Return the (X, Y) coordinate for the center point of the cell that contains the specified text.  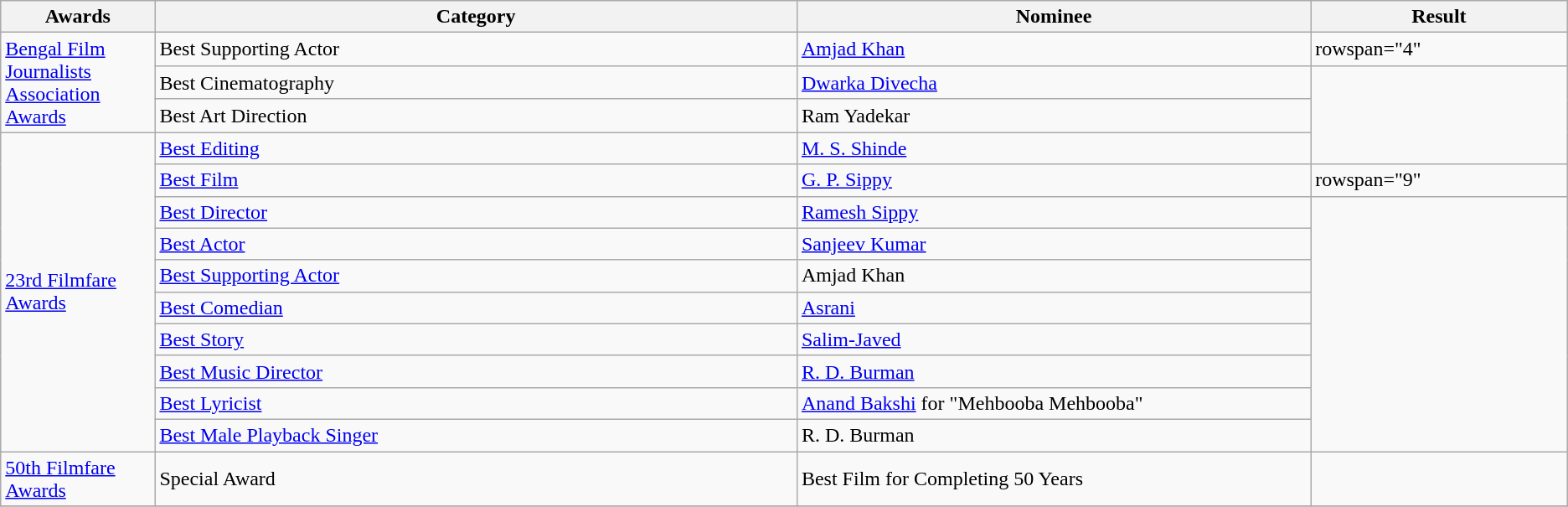
Category (476, 17)
Awards (78, 17)
rowspan="4" (1439, 49)
Best Film (476, 180)
Special Award (476, 478)
G. P. Sippy (1054, 180)
rowspan="9" (1439, 180)
Result (1439, 17)
Dwarka Divecha (1054, 82)
Nominee (1054, 17)
Best Lyricist (476, 403)
Ram Yadekar (1054, 116)
Anand Bakshi for "Mehbooba Mehbooba" (1054, 403)
23rd Filmfare Awards (78, 292)
50th Filmfare Awards (78, 478)
Best Actor (476, 244)
Sanjeev Kumar (1054, 244)
Best Comedian (476, 308)
Bengal Film Journalists Association Awards (78, 82)
Salim-Javed (1054, 339)
Best Story (476, 339)
Best Film for Completing 50 Years (1054, 478)
Best Editing (476, 148)
Best Music Director (476, 371)
Best Art Direction (476, 116)
Asrani (1054, 308)
Best Cinematography (476, 82)
M. S. Shinde (1054, 148)
Best Director (476, 212)
Best Male Playback Singer (476, 435)
Ramesh Sippy (1054, 212)
